From the cell containing the given text, extract its center point as (X, Y) coordinate. 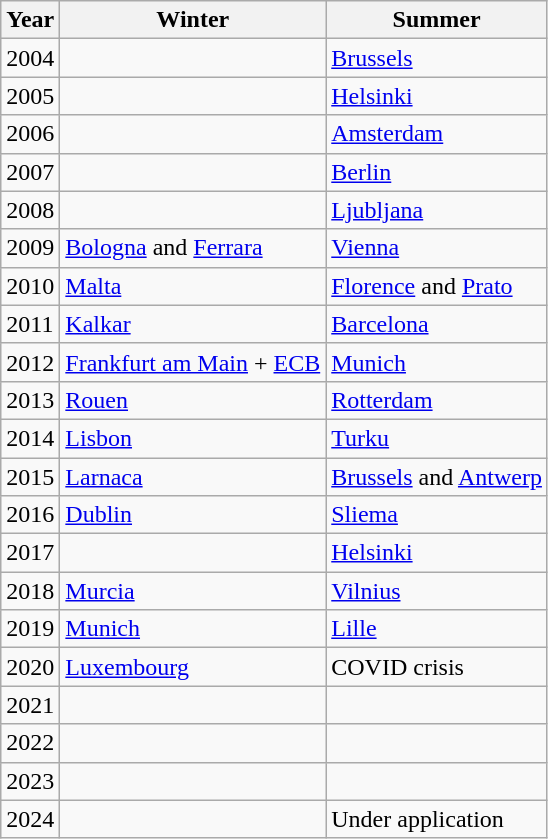
Berlin (437, 172)
Winter (193, 20)
Dublin (193, 515)
Frankfurt am Main + ECB (193, 362)
2010 (30, 286)
Vilnius (437, 591)
Brussels and Antwerp (437, 477)
Florence and Prato (437, 286)
Bologna and Ferrara (193, 248)
2023 (30, 781)
2004 (30, 58)
Lisbon (193, 438)
Malta (193, 286)
2022 (30, 743)
2020 (30, 667)
Under application (437, 819)
Amsterdam (437, 134)
2021 (30, 705)
Vienna (437, 248)
2012 (30, 362)
2006 (30, 134)
Murcia (193, 591)
2005 (30, 96)
Barcelona (437, 324)
2011 (30, 324)
Brussels (437, 58)
Larnaca (193, 477)
2017 (30, 553)
2007 (30, 172)
Summer (437, 20)
Kalkar (193, 324)
2019 (30, 629)
Sliema (437, 515)
Lille (437, 629)
Year (30, 20)
Rotterdam (437, 400)
2015 (30, 477)
Ljubljana (437, 210)
2009 (30, 248)
COVID crisis (437, 667)
2013 (30, 400)
2014 (30, 438)
2008 (30, 210)
2024 (30, 819)
Turku (437, 438)
2016 (30, 515)
Luxembourg (193, 667)
Rouen (193, 400)
2018 (30, 591)
